Capture the cell that displays the provided text and extract its [X, Y] central coordinate. 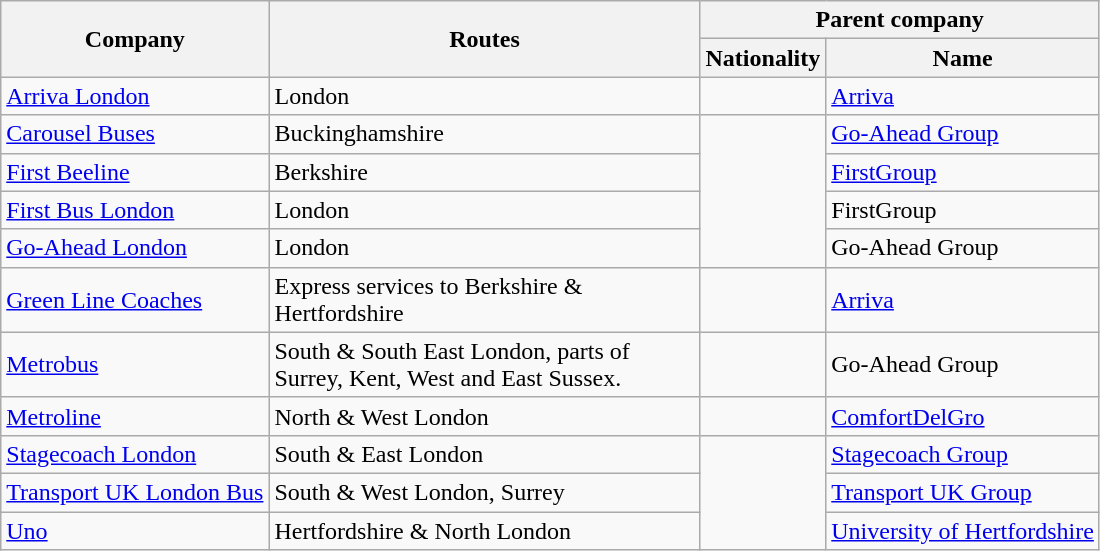
Express services to Berkshire & Hertfordshire [484, 300]
University of Hertfordshire [963, 531]
South & West London, Surrey [484, 492]
First Bus London [135, 210]
Stagecoach London [135, 454]
Buckinghamshire [484, 134]
First Beeline [135, 172]
ComfortDelGro [963, 416]
Stagecoach Group [963, 454]
South & South East London, parts of Surrey, Kent, West and East Sussex. [484, 364]
South & East London [484, 454]
Company [135, 39]
Green Line Coaches [135, 300]
Transport UK Group [963, 492]
Berkshire [484, 172]
Nationality [763, 58]
Name [963, 58]
Arriva London [135, 96]
Routes [484, 39]
Metroline [135, 416]
Hertfordshire & North London [484, 531]
Go-Ahead London [135, 248]
Carousel Buses [135, 134]
Parent company [900, 20]
Uno [135, 531]
North & West London [484, 416]
Transport UK London Bus [135, 492]
Metrobus [135, 364]
